Return the [X, Y] coordinate for the center point of the cell that contains the specified text.  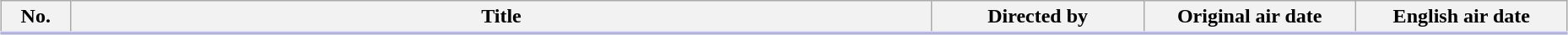
English air date [1462, 17]
No. [35, 17]
Original air date [1249, 17]
Directed by [1038, 17]
Title [501, 17]
